Capture the cell that displays the provided text and extract its [x, y] central coordinate. 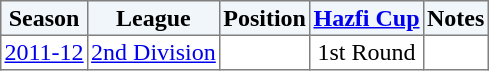
2nd Division [153, 52]
2011-12 [44, 52]
Hazfi Cup [367, 18]
League [153, 18]
Season [44, 18]
Position [265, 18]
Notes [456, 18]
1st Round [367, 52]
